Return the [X, Y] coordinate for the center point of the cell that contains the specified text.  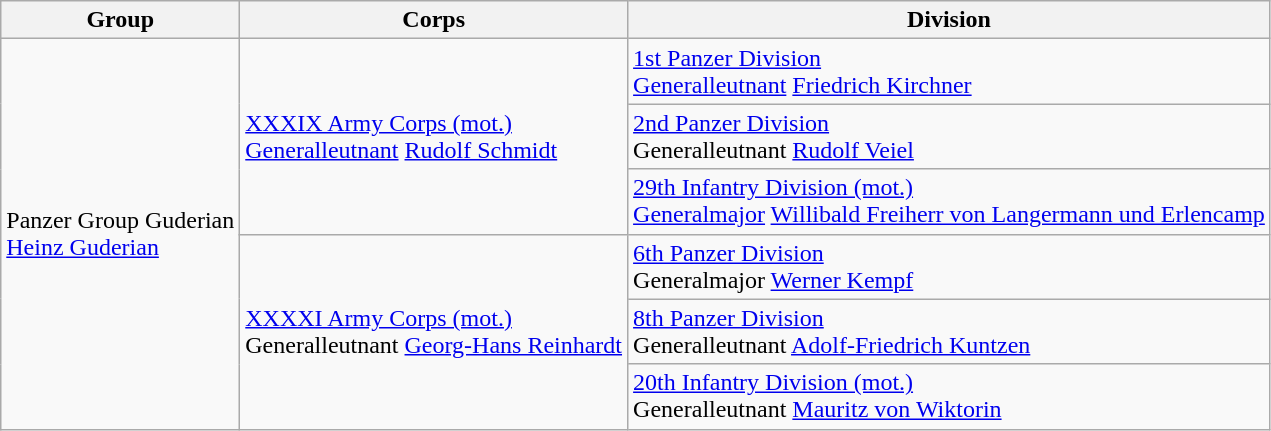
8th Panzer DivisionGeneralleutnant Adolf-Friedrich Kuntzen [950, 332]
6th Panzer DivisionGeneralmajor Werner Kempf [950, 266]
XXXXI Army Corps (mot.)Generalleutnant Georg-Hans Reinhardt [434, 332]
20th Infantry Division (mot.)Generalleutnant Mauritz von Wiktorin [950, 396]
Division [950, 20]
Corps [434, 20]
1st Panzer DivisionGeneralleutnant Friedrich Kirchner [950, 72]
2nd Panzer DivisionGeneralleutnant Rudolf Veiel [950, 136]
XXXIX Army Corps (mot.)Generalleutnant Rudolf Schmidt [434, 136]
Group [120, 20]
29th Infantry Division (mot.)Generalmajor Willibald Freiherr von Langermann und Erlencamp [950, 202]
Panzer Group Guderian Heinz Guderian [120, 234]
